Detect which cell encompasses the target text, then output its [x, y] center coordinate. 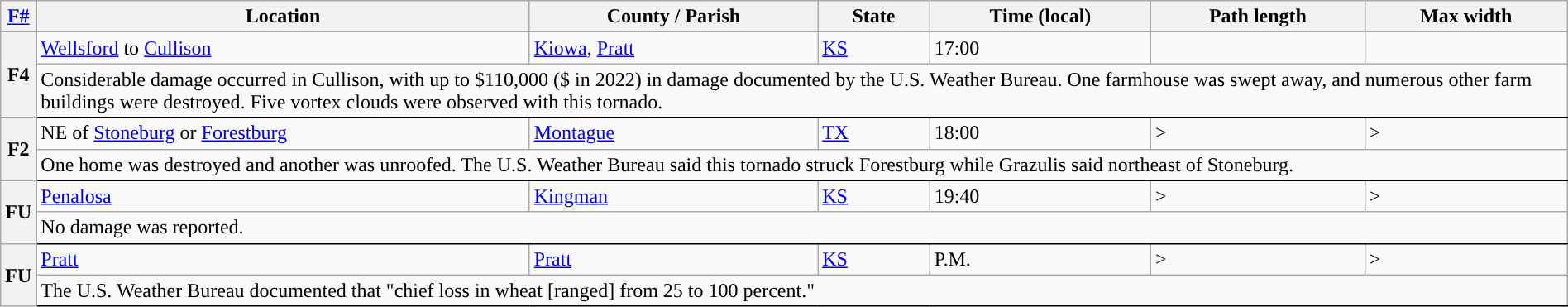
18:00 [1040, 133]
Kiowa, Pratt [673, 48]
County / Parish [673, 17]
TX [874, 133]
Montague [673, 133]
State [874, 17]
F4 [18, 74]
The U.S. Weather Bureau documented that "chief loss in wheat [ranged] from 25 to 100 percent." [802, 290]
F2 [18, 149]
NE of Stoneburg or Forestburg [283, 133]
Location [283, 17]
17:00 [1040, 48]
P.M. [1040, 259]
Max width [1465, 17]
Kingman [673, 196]
F# [18, 17]
Wellsford to Cullison [283, 48]
No damage was reported. [802, 228]
Path length [1259, 17]
19:40 [1040, 196]
Penalosa [283, 196]
Time (local) [1040, 17]
